Return (x, y) of the center of cell containing provided text 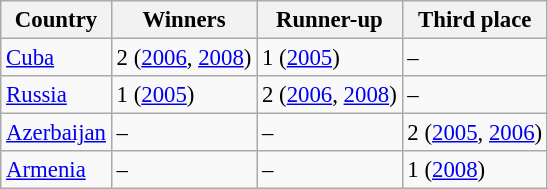
Cuba (56, 58)
Azerbaijan (56, 133)
Runner-up (330, 20)
Armenia (56, 170)
Russia (56, 95)
1 (2008) (474, 170)
Country (56, 20)
Third place (474, 20)
Winners (184, 20)
2 (2005, 2006) (474, 133)
